Pinpoint the cell where the given text exists, returning its (x, y) midpoint coordinate. 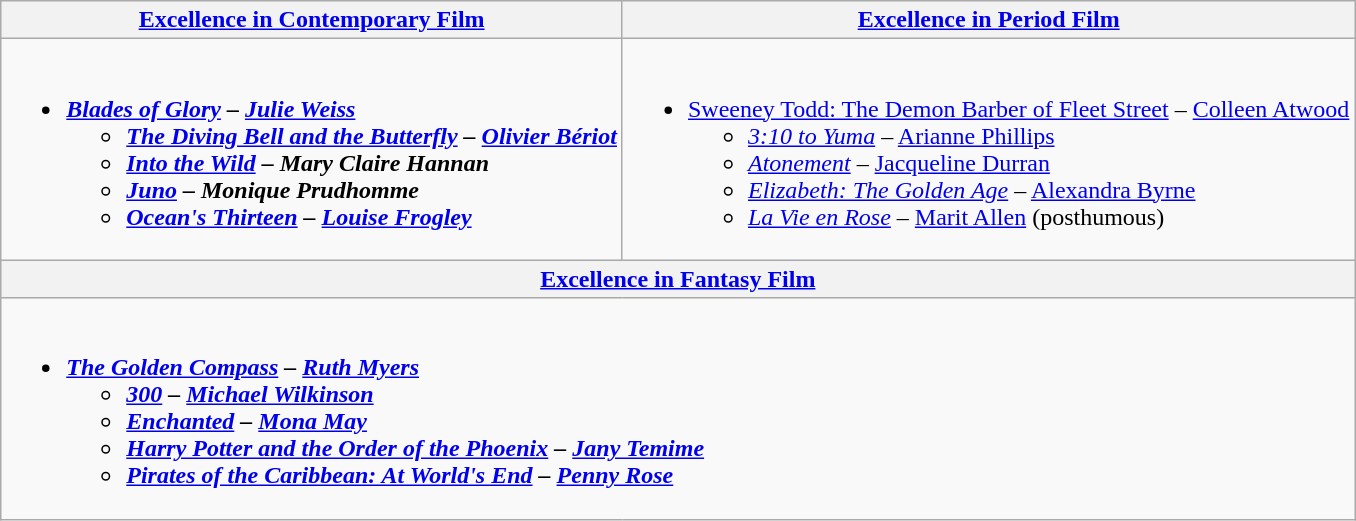
Excellence in Period Film (988, 20)
Excellence in Fantasy Film (678, 279)
Excellence in Contemporary Film (312, 20)
